Detect which cell encompasses the target text, then output its (x, y) center coordinate. 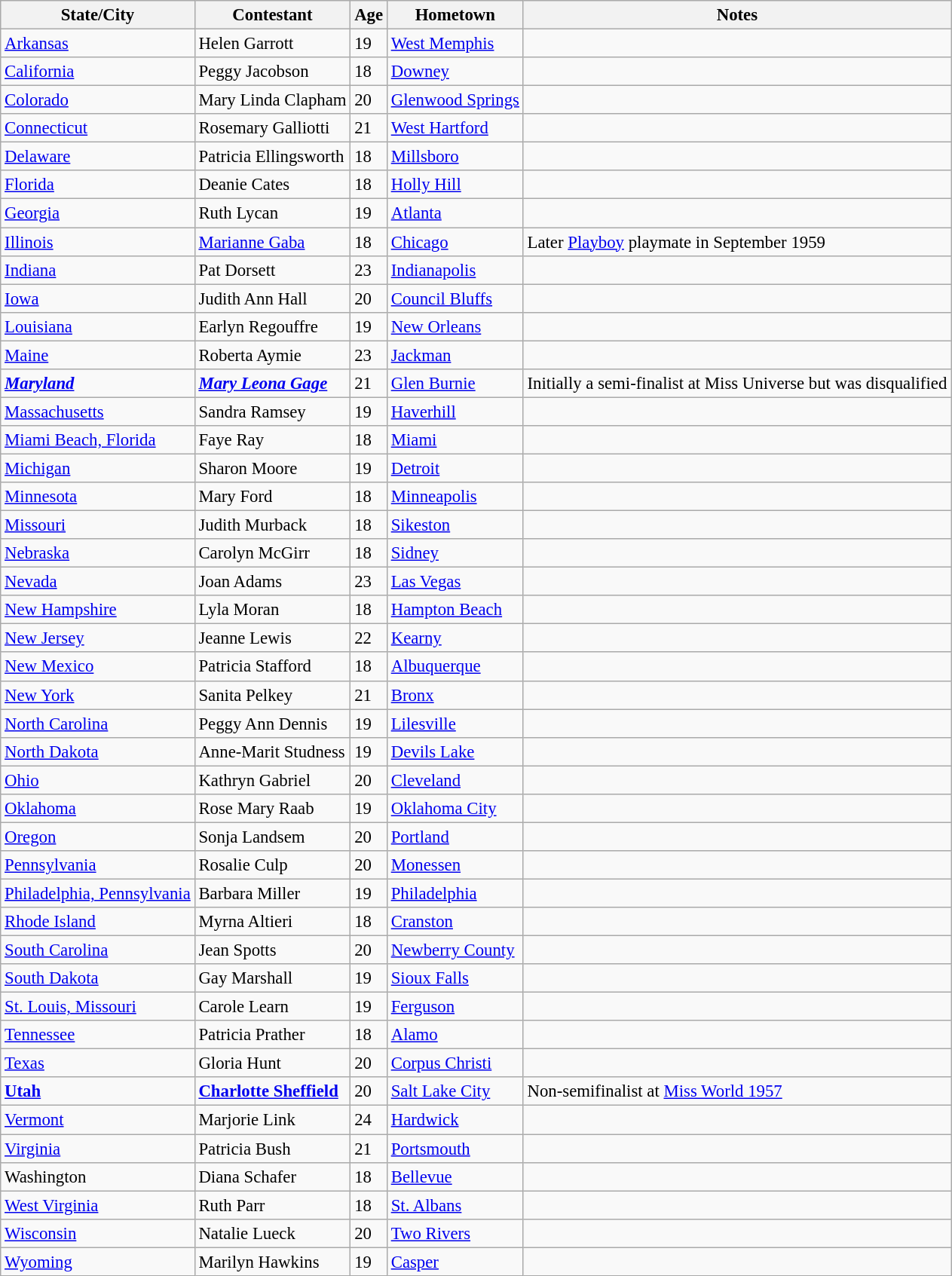
Later Playboy playmate in September 1959 (737, 242)
Texas (98, 1063)
New Orleans (455, 326)
Contestant (273, 15)
Oklahoma City (455, 809)
Lyla Moran (273, 610)
Natalie Lueck (273, 1233)
Sharon Moore (273, 468)
Anne-Marit Studness (273, 751)
Georgia (98, 213)
New York (98, 695)
Detroit (455, 468)
Patricia Prather (273, 1035)
Gay Marshall (273, 978)
Marjorie Link (273, 1120)
Philadelphia (455, 893)
Tennessee (98, 1035)
24 (369, 1120)
Las Vegas (455, 582)
Illinois (98, 242)
Michigan (98, 468)
Sidney (455, 553)
State/City (98, 15)
Virginia (98, 1149)
Downey (455, 72)
Minneapolis (455, 497)
Chicago (455, 242)
Hampton Beach (455, 610)
Peggy Jacobson (273, 72)
West Memphis (455, 44)
Age (369, 15)
Rosalie Culp (273, 865)
Notes (737, 15)
Faye Ray (273, 440)
Joan Adams (273, 582)
Mary Leona Gage (273, 384)
Indianapolis (455, 270)
Colorado (98, 100)
North Carolina (98, 724)
St. Louis, Missouri (98, 1007)
Iowa (98, 298)
South Carolina (98, 950)
Sioux Falls (455, 978)
Carolyn McGirr (273, 553)
Jean Spotts (273, 950)
Nevada (98, 582)
Alamo (455, 1035)
Nebraska (98, 553)
Rose Mary Raab (273, 809)
Corpus Christi (455, 1063)
Jeanne Lewis (273, 638)
Utah (98, 1092)
Glenwood Springs (455, 100)
Washington (98, 1177)
Maryland (98, 384)
Devils Lake (455, 751)
Newberry County (455, 950)
Pat Dorsett (273, 270)
Hometown (455, 15)
West Hartford (455, 128)
Portland (455, 837)
Marilyn Hawkins (273, 1262)
Council Bluffs (455, 298)
Philadelphia, Pennsylvania (98, 893)
Judith Ann Hall (273, 298)
Cranston (455, 922)
Ruth Parr (273, 1205)
Florida (98, 185)
Peggy Ann Dennis (273, 724)
Casper (455, 1262)
St. Albans (455, 1205)
Sonja Landsem (273, 837)
Salt Lake City (455, 1092)
Lilesville (455, 724)
Arkansas (98, 44)
Barbara Miller (273, 893)
Portsmouth (455, 1149)
Miami (455, 440)
Earlyn Regouffre (273, 326)
Hardwick (455, 1120)
Holly Hill (455, 185)
Pennsylvania (98, 865)
Charlotte Sheffield (273, 1092)
Indiana (98, 270)
Oklahoma (98, 809)
West Virginia (98, 1205)
North Dakota (98, 751)
Judith Murback (273, 525)
Maine (98, 355)
Cleveland (455, 780)
Connecticut (98, 128)
Patricia Ellingsworth (273, 157)
Patricia Bush (273, 1149)
Diana Schafer (273, 1177)
Sanita Pelkey (273, 695)
Missouri (98, 525)
New Jersey (98, 638)
Delaware (98, 157)
Oregon (98, 837)
Sandra Ramsey (273, 412)
Non-semifinalist at Miss World 1957 (737, 1092)
Ferguson (455, 1007)
Roberta Aymie (273, 355)
Initially a semi-finalist at Miss Universe but was disqualified (737, 384)
Carole Learn (273, 1007)
Bronx (455, 695)
Vermont (98, 1120)
Rhode Island (98, 922)
Minnesota (98, 497)
New Mexico (98, 667)
Millsboro (455, 157)
Mary Ford (273, 497)
Massachusetts (98, 412)
Wyoming (98, 1262)
California (98, 72)
Marianne Gaba (273, 242)
Haverhill (455, 412)
Ruth Lycan (273, 213)
Ohio (98, 780)
Gloria Hunt (273, 1063)
Monessen (455, 865)
South Dakota (98, 978)
Kearny (455, 638)
Louisiana (98, 326)
Atlanta (455, 213)
New Hampshire (98, 610)
Helen Garrott (273, 44)
Sikeston (455, 525)
Glen Burnie (455, 384)
Miami Beach, Florida (98, 440)
Deanie Cates (273, 185)
Albuquerque (455, 667)
Two Rivers (455, 1233)
Mary Linda Clapham (273, 100)
Bellevue (455, 1177)
Jackman (455, 355)
Rosemary Galliotti (273, 128)
Patricia Stafford (273, 667)
Wisconsin (98, 1233)
Kathryn Gabriel (273, 780)
Myrna Altieri (273, 922)
22 (369, 638)
